For the text-containing cell, return its midpoint in (X, Y) coordinate format. 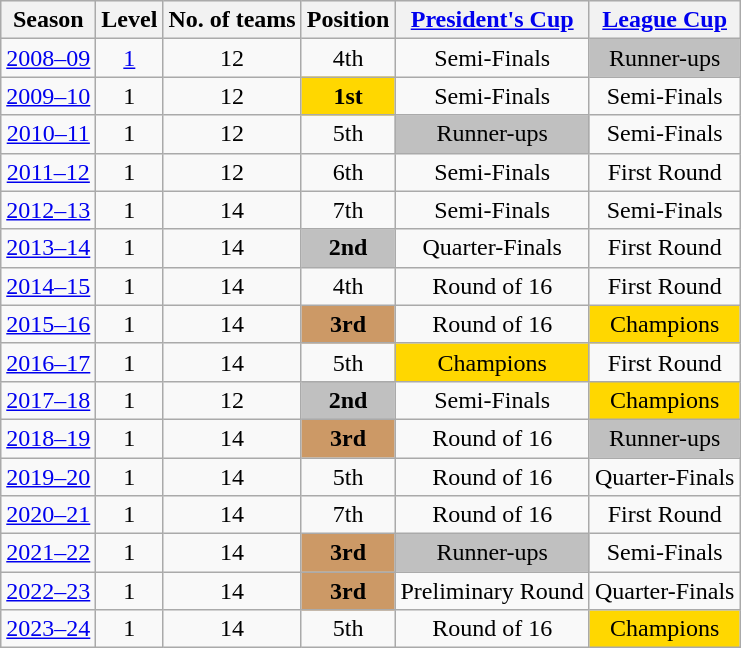
Level (130, 20)
2009–10 (48, 96)
2015–16 (48, 324)
2018–19 (48, 438)
2020–21 (48, 515)
2021–22 (48, 553)
No. of teams (232, 20)
2008–09 (48, 58)
2016–17 (48, 362)
2010–11 (48, 134)
President's Cup (492, 20)
League Cup (664, 20)
Position (348, 20)
Preliminary Round (492, 591)
2012–13 (48, 210)
2011–12 (48, 172)
2022–23 (48, 591)
2014–15 (48, 286)
6th (348, 172)
2023–24 (48, 629)
1st (348, 96)
Season (48, 20)
2019–20 (48, 477)
2017–18 (48, 400)
2013–14 (48, 248)
